For the text-containing cell, return its midpoint in [x, y] coordinate format. 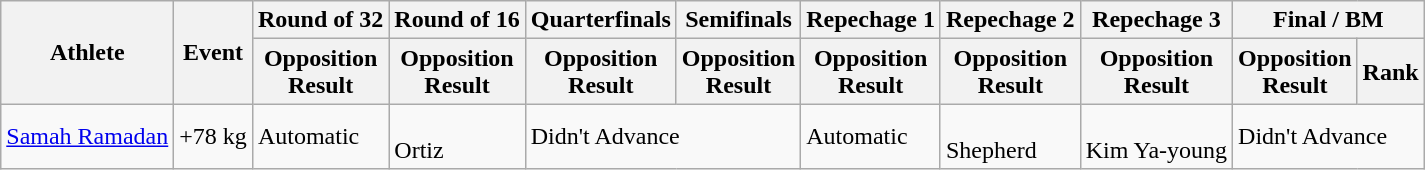
Samah Ramadan [88, 136]
Ortiz [457, 136]
Round of 16 [457, 20]
Final / BM [1329, 20]
Round of 32 [320, 20]
Repechage 3 [1156, 20]
Athlete [88, 52]
Repechage 1 [871, 20]
Repechage 2 [1010, 20]
+78 kg [214, 136]
Quarterfinals [600, 20]
Kim Ya-young [1156, 136]
Shepherd [1010, 136]
Rank [1390, 72]
Semifinals [738, 20]
Event [214, 52]
